Scan for the cell matching the given text and deliver its [x, y] coordinate at center. 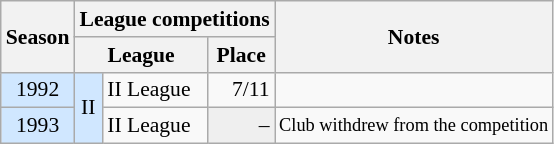
Season [38, 36]
League [140, 55]
– [242, 126]
7/11 [242, 90]
Notes [414, 36]
II [88, 108]
Place [242, 55]
Club withdrew from the competition [414, 126]
1992 [38, 90]
1993 [38, 126]
League competitions [174, 19]
